Identify which cell holds the provided text, then report its (X, Y) central coordinate. 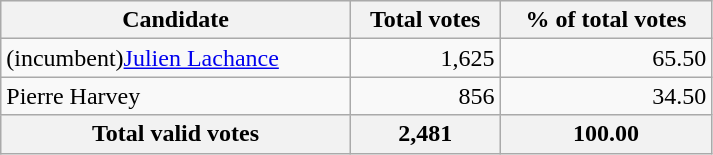
1,625 (425, 58)
34.50 (606, 96)
856 (425, 96)
2,481 (425, 134)
Pierre Harvey (176, 96)
Total valid votes (176, 134)
Candidate (176, 20)
(incumbent)Julien Lachance (176, 58)
% of total votes (606, 20)
65.50 (606, 58)
100.00 (606, 134)
Total votes (425, 20)
